For the text-containing cell, return its midpoint in [x, y] coordinate format. 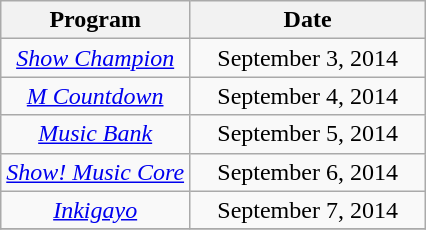
Program [96, 20]
Show Champion [96, 58]
September 7, 2014 [308, 210]
September 5, 2014 [308, 134]
Inkigayo [96, 210]
September 6, 2014 [308, 172]
M Countdown [96, 96]
September 3, 2014 [308, 58]
Date [308, 20]
Music Bank [96, 134]
Show! Music Core [96, 172]
September 4, 2014 [308, 96]
